Search for the cell housing the specified text and yield its [x, y] center coordinate. 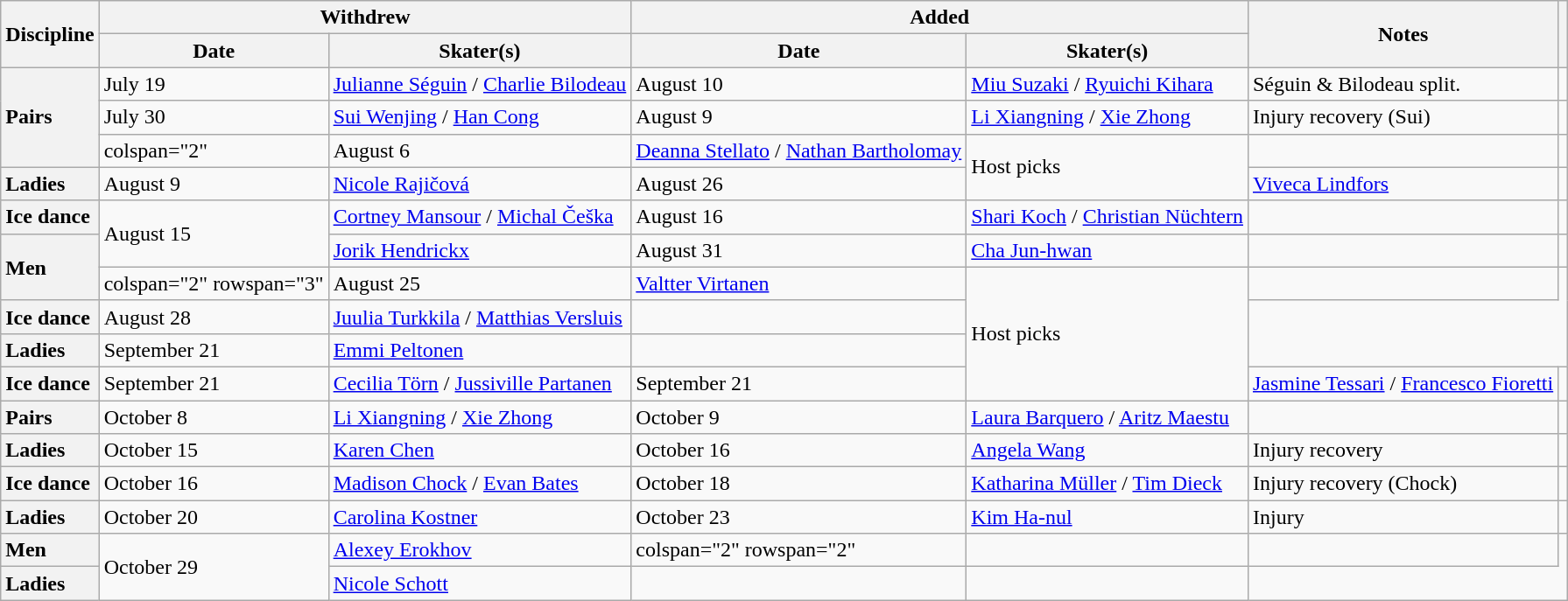
Sui Wenjing / Han Cong [480, 117]
Alexey Erokhov [480, 550]
colspan="2" rowspan="3" [214, 283]
Added [940, 17]
Injury recovery (Sui) [1403, 117]
October 18 [798, 484]
Angela Wang [1107, 451]
Carolina Kostner [480, 517]
Injury recovery [1403, 451]
August 10 [798, 84]
Miu Suzaki / Ryuichi Kihara [1107, 84]
October 15 [214, 451]
October 8 [214, 417]
Kim Ha-nul [1107, 517]
Nicole Schott [480, 584]
August 15 [214, 234]
Juulia Turkkila / Matthias Versluis [480, 317]
Katharina Müller / Tim Dieck [1107, 484]
Séguin & Bilodeau split. [1403, 84]
August 6 [480, 150]
October 9 [798, 417]
Shari Koch / Christian Nüchtern [1107, 217]
Deanna Stellato / Nathan Bartholomay [798, 150]
Injury [1403, 517]
July 30 [214, 117]
Jasmine Tessari / Francesco Fioretti [1403, 383]
August 25 [480, 283]
July 19 [214, 84]
colspan="2" rowspan="2" [798, 550]
Jorik Hendrickx [480, 250]
August 31 [798, 250]
October 20 [214, 517]
October 29 [214, 567]
Viveca Lindfors [1403, 184]
August 16 [798, 217]
August 28 [214, 317]
Discipline [50, 34]
Laura Barquero / Aritz Maestu [1107, 417]
Emmi Peltonen [480, 350]
Valtter Virtanen [798, 283]
October 23 [798, 517]
Injury recovery (Chock) [1403, 484]
Withdrew [365, 17]
Julianne Séguin / Charlie Bilodeau [480, 84]
Karen Chen [480, 451]
Cortney Mansour / Michal Češka [480, 217]
Madison Chock / Evan Bates [480, 484]
August 26 [798, 184]
Cecilia Törn / Jussiville Partanen [480, 383]
Cha Jun-hwan [1107, 250]
Notes [1403, 34]
Nicole Rajičová [480, 184]
colspan="2" [214, 150]
